For the text-containing cell, return its midpoint in [x, y] coordinate format. 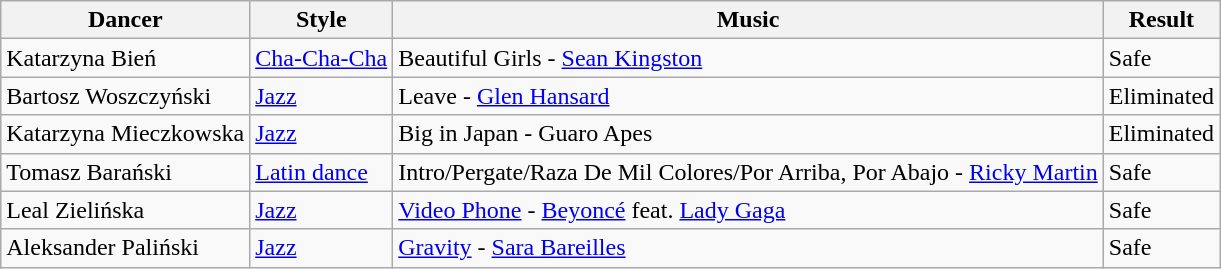
Music [748, 20]
Aleksander Paliński [126, 248]
Latin dance [322, 172]
Big in Japan - Guaro Apes [748, 134]
Leal Zielińska [126, 210]
Dancer [126, 20]
Cha-Cha-Cha [322, 58]
Result [1161, 20]
Katarzyna Mieczkowska [126, 134]
Tomasz Barański [126, 172]
Katarzyna Bień [126, 58]
Style [322, 20]
Video Phone - Beyoncé feat. Lady Gaga [748, 210]
Intro/Pergate/Raza De Mil Colores/Por Arriba, Por Abajo - Ricky Martin [748, 172]
Gravity - Sara Bareilles [748, 248]
Leave - Glen Hansard [748, 96]
Beautiful Girls - Sean Kingston [748, 58]
Bartosz Woszczyński [126, 96]
